Search for the cell housing the specified text and yield its (x, y) center coordinate. 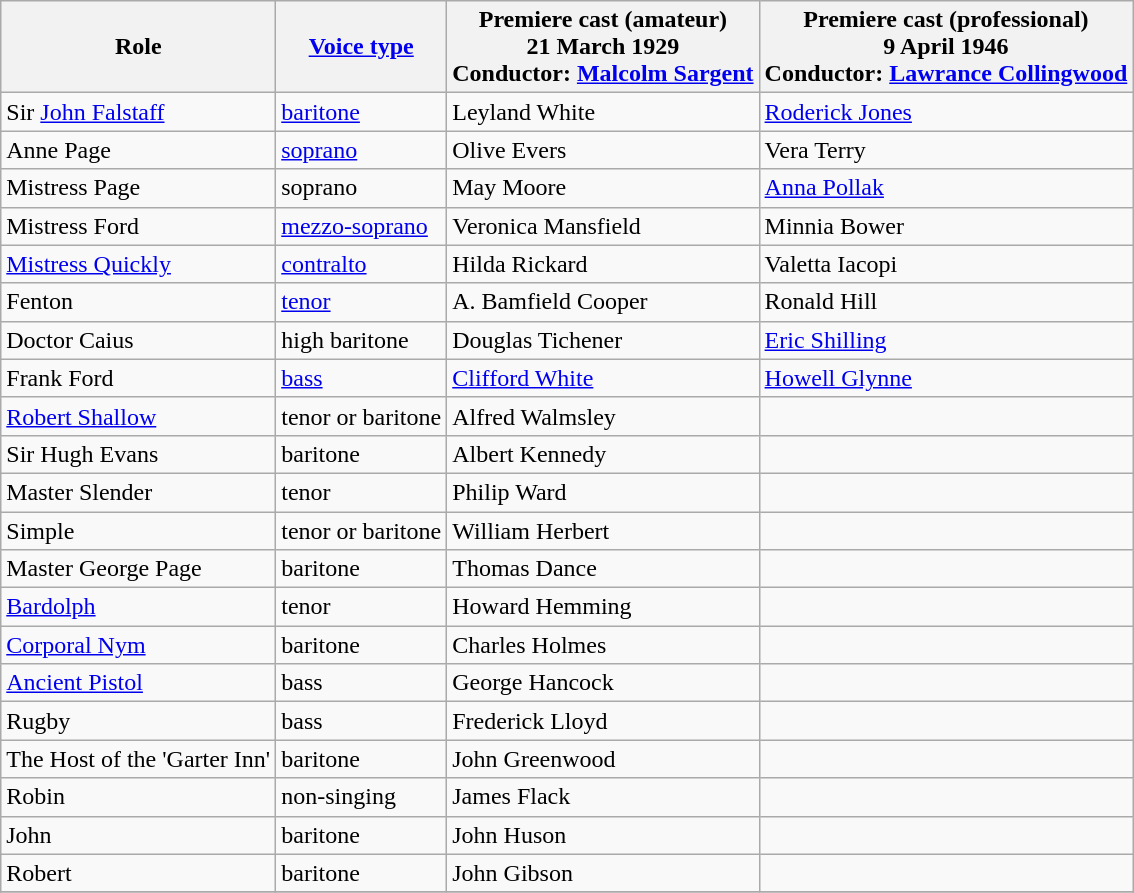
Voice type (362, 47)
Eric Shilling (946, 340)
Anne Page (138, 150)
Thomas Dance (603, 569)
Bardolph (138, 607)
Howard Hemming (603, 607)
Minnia Bower (946, 226)
Doctor Caius (138, 340)
Anna Pollak (946, 188)
Fenton (138, 302)
Robert (138, 873)
Philip Ward (603, 492)
Olive Evers (603, 150)
Robert Shallow (138, 416)
Valetta Iacopi (946, 264)
A. Bamfield Cooper (603, 302)
James Flack (603, 797)
Leyland White (603, 112)
Corporal Nym (138, 645)
Rugby (138, 721)
John Huson (603, 835)
Mistress Quickly (138, 264)
Premiere cast (amateur)21 March 1929Conductor: Malcolm Sargent (603, 47)
John Gibson (603, 873)
Frederick Lloyd (603, 721)
Ancient Pistol (138, 683)
Clifford White (603, 378)
Hilda Rickard (603, 264)
non-singing (362, 797)
Douglas Tichener (603, 340)
high baritone (362, 340)
Roderick Jones (946, 112)
Master George Page (138, 569)
The Host of the 'Garter Inn' (138, 759)
Mistress Ford (138, 226)
Premiere cast (professional)9 April 1946Conductor: Lawrance Collingwood (946, 47)
Albert Kennedy (603, 454)
May Moore (603, 188)
Master Slender (138, 492)
Robin (138, 797)
John Greenwood (603, 759)
contralto (362, 264)
John (138, 835)
William Herbert (603, 531)
Vera Terry (946, 150)
Alfred Walmsley (603, 416)
Role (138, 47)
Sir John Falstaff (138, 112)
George Hancock (603, 683)
Howell Glynne (946, 378)
Simple (138, 531)
mezzo-soprano (362, 226)
Charles Holmes (603, 645)
Ronald Hill (946, 302)
Mistress Page (138, 188)
Veronica Mansfield (603, 226)
Frank Ford (138, 378)
Sir Hugh Evans (138, 454)
